Extract the (X, Y) coordinate from the center of the cell holding the provided text.  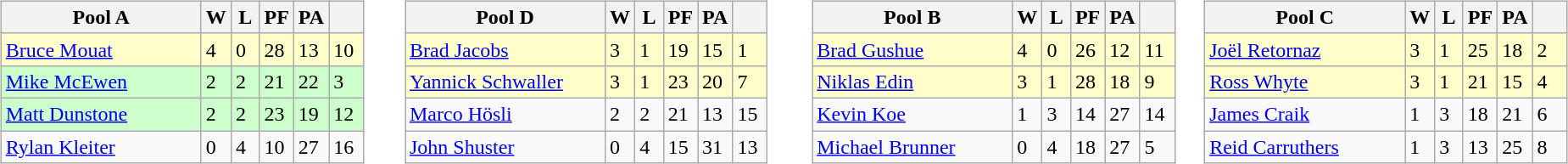
Yannick Schwaller (505, 82)
11 (1157, 49)
8 (1550, 147)
5 (1157, 147)
22 (310, 82)
Pool D (505, 17)
Brad Jacobs (505, 49)
31 (716, 147)
9 (1157, 82)
7 (750, 82)
Michael Brunner (912, 147)
26 (1087, 49)
Pool B (912, 17)
6 (1550, 114)
Pool A (101, 17)
Joël Retornaz (1305, 49)
Bruce Mouat (101, 49)
Pool C (1305, 17)
Reid Carruthers (1305, 147)
Marco Hösli (505, 114)
16 (346, 147)
James Craik (1305, 114)
20 (716, 82)
Brad Gushue (912, 49)
Ross Whyte (1305, 82)
Kevin Koe (912, 114)
Matt Dunstone (101, 114)
John Shuster (505, 147)
Mike McEwen (101, 82)
Rylan Kleiter (101, 147)
Niklas Edin (912, 82)
